Return the (X, Y) coordinate for the center point of the cell that contains the specified text.  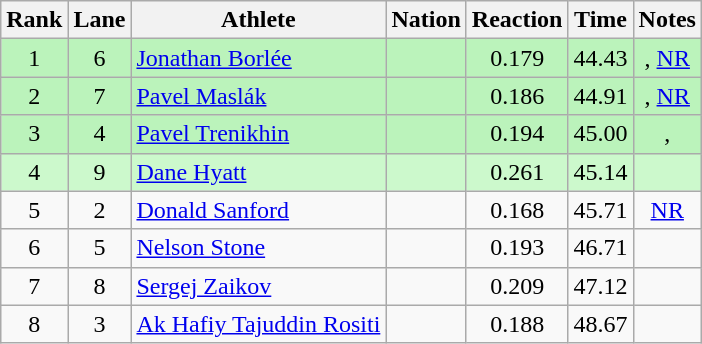
45.71 (600, 210)
0.186 (517, 96)
Donald Sanford (258, 210)
Pavel Maslák (258, 96)
0.188 (517, 324)
Notes (667, 20)
0.179 (517, 58)
Nation (426, 20)
9 (100, 172)
Rank (34, 20)
Reaction (517, 20)
1 (34, 58)
0.261 (517, 172)
Ak Hafiy Tajuddin Rositi (258, 324)
Sergej Zaikov (258, 286)
45.14 (600, 172)
44.91 (600, 96)
Lane (100, 20)
48.67 (600, 324)
47.12 (600, 286)
Nelson Stone (258, 248)
, (667, 134)
Athlete (258, 20)
Jonathan Borlée (258, 58)
44.43 (600, 58)
Dane Hyatt (258, 172)
0.193 (517, 248)
0.168 (517, 210)
0.209 (517, 286)
Pavel Trenikhin (258, 134)
45.00 (600, 134)
0.194 (517, 134)
Time (600, 20)
NR (667, 210)
46.71 (600, 248)
